Determine the [x, y] coordinate at the center of the cell enclosing the given text.  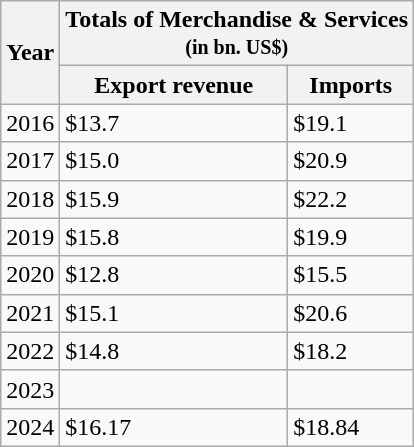
$22.2 [351, 199]
Year [30, 52]
Imports [351, 85]
$15.1 [174, 313]
$15.5 [351, 275]
$20.9 [351, 161]
$15.0 [174, 161]
$19.9 [351, 237]
2017 [30, 161]
2024 [30, 427]
2021 [30, 313]
2020 [30, 275]
$20.6 [351, 313]
$18.84 [351, 427]
$15.8 [174, 237]
$14.8 [174, 351]
2023 [30, 389]
2019 [30, 237]
Export revenue [174, 85]
2018 [30, 199]
$12.8 [174, 275]
2016 [30, 123]
Totals of Merchandise & Services (in bn. US$) [237, 34]
$13.7 [174, 123]
$18.2 [351, 351]
$19.1 [351, 123]
$15.9 [174, 199]
$16.17 [174, 427]
2022 [30, 351]
